Capture the cell that displays the provided text and extract its (X, Y) central coordinate. 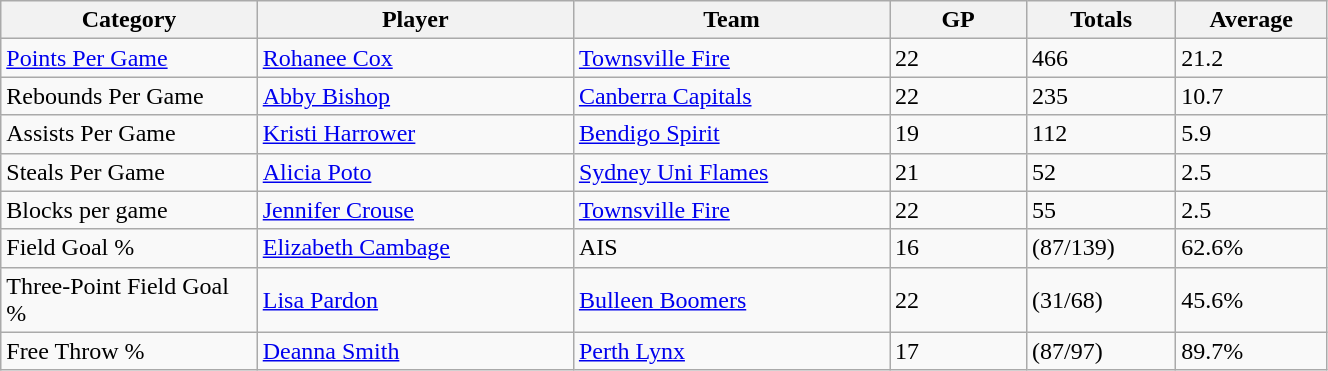
55 (1102, 210)
45.6% (1252, 300)
Average (1252, 20)
Free Throw % (129, 351)
Canberra Capitals (731, 96)
Blocks per game (129, 210)
AIS (731, 248)
466 (1102, 58)
Perth Lynx (731, 351)
Steals Per Game (129, 172)
5.9 (1252, 134)
GP (958, 20)
62.6% (1252, 248)
10.7 (1252, 96)
Player (415, 20)
16 (958, 248)
(87/97) (1102, 351)
(87/139) (1102, 248)
235 (1102, 96)
89.7% (1252, 351)
Sydney Uni Flames (731, 172)
Assists Per Game (129, 134)
Abby Bishop (415, 96)
52 (1102, 172)
Rebounds Per Game (129, 96)
Bendigo Spirit (731, 134)
Field Goal % (129, 248)
Elizabeth Cambage (415, 248)
21.2 (1252, 58)
Category (129, 20)
Lisa Pardon (415, 300)
Kristi Harrower (415, 134)
Alicia Poto (415, 172)
Totals (1102, 20)
Deanna Smith (415, 351)
(31/68) (1102, 300)
Rohanee Cox (415, 58)
Jennifer Crouse (415, 210)
19 (958, 134)
Bulleen Boomers (731, 300)
112 (1102, 134)
Three-Point Field Goal % (129, 300)
Team (731, 20)
17 (958, 351)
21 (958, 172)
Points Per Game (129, 58)
